Search for the cell housing the specified text and yield its [x, y] center coordinate. 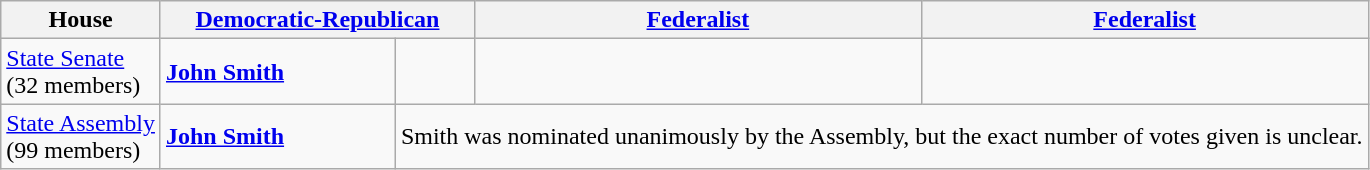
State Assembly(99 members) [81, 136]
State Senate(32 members) [81, 72]
House [81, 20]
Smith was nominated unanimously by the Assembly, but the exact number of votes given is unclear. [882, 136]
Democratic-Republican [317, 20]
